Search for the cell housing the specified text and yield its [x, y] center coordinate. 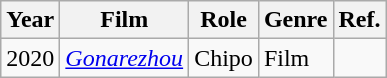
Year [30, 20]
Role [224, 20]
Gonarezhou [124, 58]
Ref. [360, 20]
Chipo [224, 58]
2020 [30, 58]
Genre [296, 20]
